Return the [x, y] coordinate for the center point of the cell that contains the specified text.  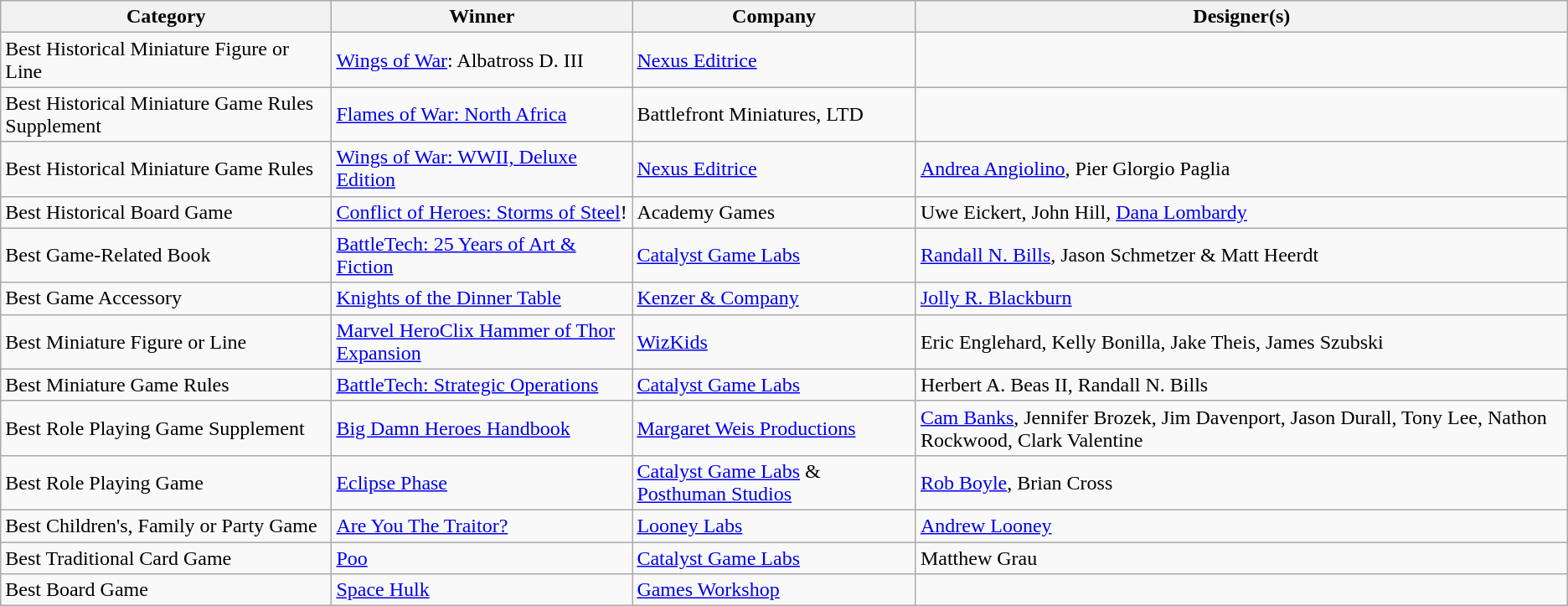
Best Historical Miniature Game Rules [166, 169]
Category [166, 17]
Best Game-Related Book [166, 255]
Rob Boyle, Brian Cross [1241, 483]
Andrew Looney [1241, 526]
Best Miniature Figure or Line [166, 342]
Best Game Accessory [166, 298]
Best Role Playing Game Supplement [166, 427]
Best Board Game [166, 590]
Eric Englehard, Kelly Bonilla, Jake Theis, James Szubski [1241, 342]
Battlefront Miniatures, LTD [774, 114]
Wings of War: WWII, Deluxe Edition [482, 169]
Best Historical Miniature Figure or Line [166, 60]
Are You The Traitor? [482, 526]
Company [774, 17]
Matthew Grau [1241, 557]
Best Traditional Card Game [166, 557]
Best Miniature Game Rules [166, 385]
Kenzer & Company [774, 298]
Space Hulk [482, 590]
Cam Banks, Jennifer Brozek, Jim Davenport, Jason Durall, Tony Lee, Nathon Rockwood, Clark Valentine [1241, 427]
Margaret Weis Productions [774, 427]
Knights of the Dinner Table [482, 298]
Designer(s) [1241, 17]
Jolly R. Blackburn [1241, 298]
Academy Games [774, 212]
Herbert A. Beas II, Randall N. Bills [1241, 385]
Wings of War: Albatross D. III [482, 60]
Best Role Playing Game [166, 483]
Best Historical Board Game [166, 212]
Best Historical Miniature Game Rules Supplement [166, 114]
Winner [482, 17]
Eclipse Phase [482, 483]
Flames of War: North Africa [482, 114]
Marvel HeroClix Hammer of Thor Expansion [482, 342]
Catalyst Game Labs & Posthuman Studios [774, 483]
WizKids [774, 342]
Randall N. Bills, Jason Schmetzer & Matt Heerdt [1241, 255]
Looney Labs [774, 526]
Andrea Angiolino, Pier Glorgio Paglia [1241, 169]
Poo [482, 557]
BattleTech: 25 Years of Art & Fiction [482, 255]
Best Children's, Family or Party Game [166, 526]
Games Workshop [774, 590]
Big Damn Heroes Handbook [482, 427]
BattleTech: Strategic Operations [482, 385]
Conflict of Heroes: Storms of Steel! [482, 212]
Uwe Eickert, John Hill, Dana Lombardy [1241, 212]
